For the text-containing cell, return its midpoint in (X, Y) coordinate format. 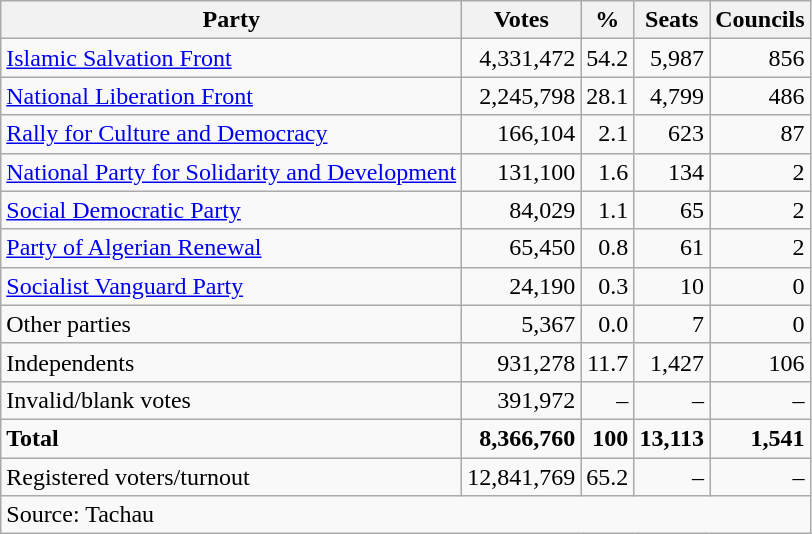
391,972 (522, 400)
100 (608, 438)
5,367 (522, 324)
4,799 (672, 96)
Socialist Vanguard Party (232, 286)
54.2 (608, 58)
61 (672, 248)
4,331,472 (522, 58)
% (608, 20)
65 (672, 210)
8,366,760 (522, 438)
Source: Tachau (406, 515)
0.3 (608, 286)
166,104 (522, 134)
0.0 (608, 324)
856 (760, 58)
1.1 (608, 210)
5,987 (672, 58)
National Liberation Front (232, 96)
12,841,769 (522, 477)
87 (760, 134)
7 (672, 324)
Total (232, 438)
28.1 (608, 96)
Other parties (232, 324)
2,245,798 (522, 96)
486 (760, 96)
1,541 (760, 438)
Social Democratic Party (232, 210)
84,029 (522, 210)
1,427 (672, 362)
Seats (672, 20)
623 (672, 134)
Party (232, 20)
65,450 (522, 248)
131,100 (522, 172)
Islamic Salvation Front (232, 58)
13,113 (672, 438)
65.2 (608, 477)
Invalid/blank votes (232, 400)
931,278 (522, 362)
24,190 (522, 286)
134 (672, 172)
11.7 (608, 362)
Councils (760, 20)
Independents (232, 362)
106 (760, 362)
Registered voters/turnout (232, 477)
2.1 (608, 134)
Rally for Culture and Democracy (232, 134)
National Party for Solidarity and Development (232, 172)
0.8 (608, 248)
Votes (522, 20)
Party of Algerian Renewal (232, 248)
10 (672, 286)
1.6 (608, 172)
